From the cell containing the given text, extract its center point as [x, y] coordinate. 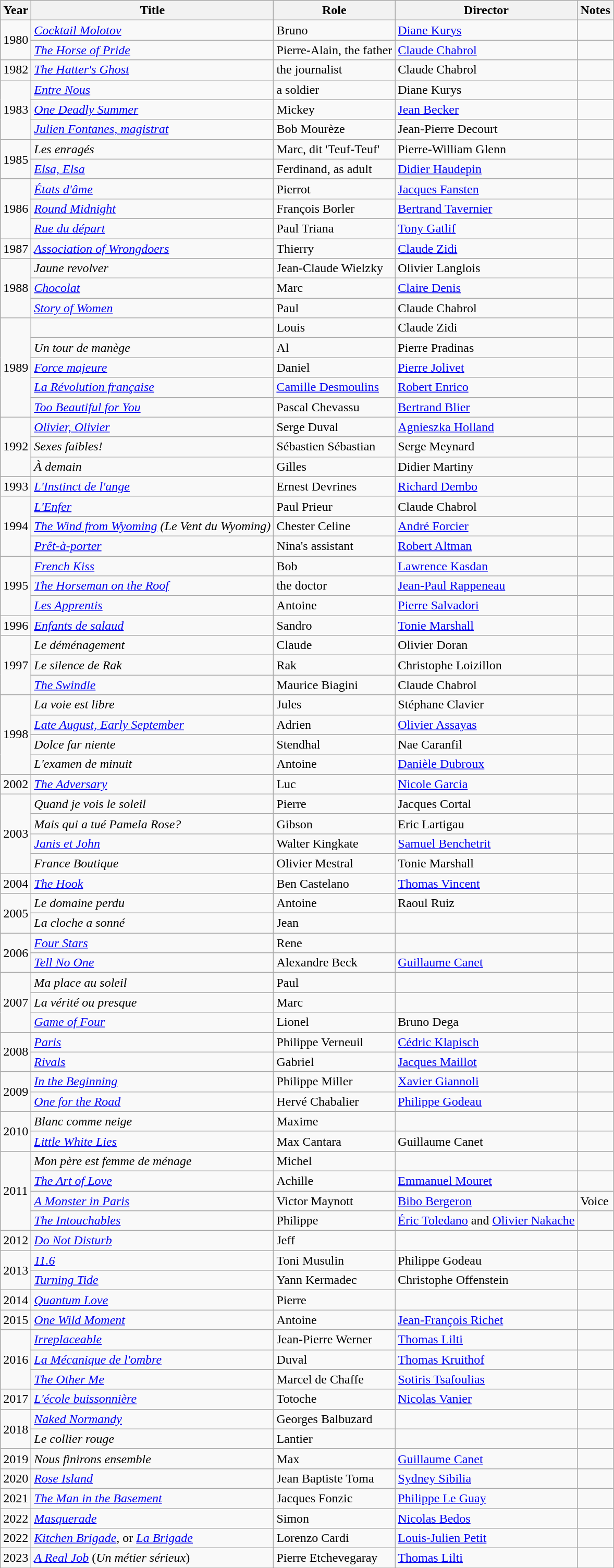
Philippe Miller [335, 1082]
Le collier rouge [152, 1439]
Cocktail Molotov [152, 30]
1997 [16, 665]
11.6 [152, 1260]
Quantum Love [152, 1300]
Jacques Fonzic [335, 1498]
Lantier [335, 1439]
Serge Meynard [486, 447]
Daniel [335, 367]
Jean-François Richet [486, 1320]
1986 [16, 209]
Bruno Dega [486, 1022]
Title [152, 10]
1988 [16, 288]
1995 [16, 585]
Agnieszka Holland [486, 427]
Tell No One [152, 963]
Role [335, 10]
2003 [16, 834]
2013 [16, 1270]
Luc [335, 784]
Louis [335, 328]
Quand je vois le soleil [152, 804]
Sandro [335, 626]
Jeff [335, 1241]
The Horseman on the Roof [152, 586]
1980 [16, 40]
A Real Job (Un métier sérieux) [152, 1558]
Claire Denis [486, 288]
L'Instinct de l'ange [152, 486]
2009 [16, 1092]
Bruno [335, 30]
The Man in the Basement [152, 1498]
Rivals [152, 1062]
In the Beginning [152, 1082]
Masquerade [152, 1518]
L'école buissonnière [152, 1399]
Gilles [335, 467]
1987 [16, 249]
Un tour de manège [152, 348]
Rene [335, 943]
2006 [16, 953]
Prêt-à-porter [152, 546]
Olivier Assayas [486, 725]
A Monster in Paris [152, 1200]
Camille Desmoulins [335, 387]
À demain [152, 467]
1982 [16, 70]
Elsa, Elsa [152, 169]
Achille [335, 1181]
Eric Lartigau [486, 824]
1996 [16, 626]
1993 [16, 486]
Gibson [335, 824]
French Kiss [152, 566]
Le silence de Rak [152, 665]
États d'âme [152, 189]
Enfants de salaud [152, 626]
Max [335, 1459]
One for the Road [152, 1101]
Olivier Mestral [335, 863]
Sébastien Sébastian [335, 447]
Rose Island [152, 1478]
Ma place au soleil [152, 983]
The Horse of Pride [152, 50]
Mon père est femme de ménage [152, 1161]
Janis et John [152, 843]
Maurice Biagini [335, 685]
Jean [335, 923]
Nous finirons ensemble [152, 1459]
Jacques Fansten [486, 189]
Hervé Chabalier [335, 1101]
Pierre-Alain, the father [335, 50]
La cloche a sonné [152, 923]
2011 [16, 1191]
the doctor [335, 586]
Christophe Offenstein [486, 1280]
Rak [335, 665]
Stendhal [335, 744]
Christophe Loizillon [486, 665]
The Hatter's Ghost [152, 70]
Thomas Vincent [486, 884]
Pierrot [335, 189]
Nicolas Vanier [486, 1399]
Éric Toledano and Olivier Nakache [486, 1221]
Paris [152, 1042]
Pierre Pradinas [486, 348]
1985 [16, 159]
One Deadly Summer [152, 109]
1994 [16, 526]
Jules [335, 705]
Philippe Le Guay [486, 1498]
Sydney Sibilia [486, 1478]
Richard Dembo [486, 486]
Ben Castelano [335, 884]
Bob [335, 566]
Association of Wrongdoers [152, 249]
Lawrence Kasdan [486, 566]
Four Stars [152, 943]
Thierry [335, 249]
Force majeure [152, 367]
Jean-Pierre Werner [335, 1340]
Jaune revolver [152, 268]
2005 [16, 913]
Thomas Kruithof [486, 1359]
Mickey [335, 109]
Director [486, 10]
L'Enfer [152, 506]
2008 [16, 1052]
Bertrand Blier [486, 407]
Olivier Langlois [486, 268]
Kitchen Brigade, or La Brigade [152, 1538]
Bibo Bergeron [486, 1200]
Bertrand Tavernier [486, 209]
Jean Becker [486, 109]
One Wild Moment [152, 1320]
Pierre-William Glenn [486, 149]
Lorenzo Cardi [335, 1538]
Late August, Early September [152, 725]
La vérité ou presque [152, 1002]
La voie est libre [152, 705]
Olivier, Olivier [152, 427]
Julien Fontanes, magistrat [152, 129]
1992 [16, 447]
Story of Women [152, 308]
The Art of Love [152, 1181]
François Borler [335, 209]
Alexandre Beck [335, 963]
Chocolat [152, 288]
Entre Nous [152, 90]
2017 [16, 1399]
Simon [335, 1518]
2015 [16, 1320]
Nina's assistant [335, 546]
Jacques Cortal [486, 804]
Max Cantara [335, 1141]
Claude [335, 645]
Jean Baptiste Toma [335, 1478]
Philippe [335, 1221]
Irreplaceable [152, 1340]
a soldier [335, 90]
Serge Duval [335, 427]
Jean-Claude Wielzky [335, 268]
2018 [16, 1429]
2023 [16, 1558]
Danièle Dubroux [486, 764]
Ferdinand, as adult [335, 169]
Toni Musulin [335, 1260]
Jacques Maillot [486, 1062]
Les Apprentis [152, 606]
The Adversary [152, 784]
Pierre Salvadori [486, 606]
Totoche [335, 1399]
Paul Prieur [335, 506]
Little White Lies [152, 1141]
Dolce far niente [152, 744]
Robert Altman [486, 546]
Marc, dit 'Teuf-Teuf' [335, 149]
Didier Haudepin [486, 169]
1989 [16, 367]
Cédric Klapisch [486, 1042]
2010 [16, 1131]
Les enragés [152, 149]
Louis-Julien Petit [486, 1538]
Didier Martiny [486, 467]
Michel [335, 1161]
Tony Gatlif [486, 228]
Marcel de Chaffe [335, 1379]
Georges Balbuzard [335, 1419]
2016 [16, 1359]
Pierre Etchevegaray [335, 1558]
Olivier Doran [486, 645]
Jean-Pierre Decourt [486, 129]
2020 [16, 1478]
La Mécanique de l'ombre [152, 1359]
Pascal Chevassu [335, 407]
Philippe Verneuil [335, 1042]
The Other Me [152, 1379]
Voice [595, 1200]
Robert Enrico [486, 387]
Sexes faibles! [152, 447]
Nicole Garcia [486, 784]
Al [335, 348]
Samuel Benchetrit [486, 843]
Raoul Ruiz [486, 903]
2002 [16, 784]
Notes [595, 10]
2014 [16, 1300]
Gabriel [335, 1062]
Year [16, 10]
Paul Triana [335, 228]
Ernest Devrines [335, 486]
Maxime [335, 1121]
Jean-Paul Rappeneau [486, 586]
Le domaine perdu [152, 903]
Bob Mourèze [335, 129]
Blanc comme neige [152, 1121]
Xavier Giannoli [486, 1082]
2004 [16, 884]
Nicolas Bedos [486, 1518]
Mais qui a tué Pamela Rose? [152, 824]
1983 [16, 109]
2019 [16, 1459]
the journalist [335, 70]
Turning Tide [152, 1280]
Pierre Jolivet [486, 367]
André Forcier [486, 526]
The Intouchables [152, 1221]
Walter Kingkate [335, 843]
Nae Caranfil [486, 744]
The Wind from Wyoming (Le Vent du Wyoming) [152, 526]
Yann Kermadec [335, 1280]
Do Not Disturb [152, 1241]
Chester Celine [335, 526]
Too Beautiful for You [152, 407]
Adrien [335, 725]
Lionel [335, 1022]
Sotiris Tsafoulias [486, 1379]
The Hook [152, 884]
Victor Maynott [335, 1200]
L'examen de minuit [152, 764]
France Boutique [152, 863]
Emmanuel Mouret [486, 1181]
La Révolution française [152, 387]
2021 [16, 1498]
Rue du départ [152, 228]
Duval [335, 1359]
The Swindle [152, 685]
Naked Normandy [152, 1419]
Stéphane Clavier [486, 705]
2012 [16, 1241]
2007 [16, 1002]
1998 [16, 734]
Game of Four [152, 1022]
Le déménagement [152, 645]
Round Midnight [152, 209]
